Return (X, Y) of the center of cell containing provided text 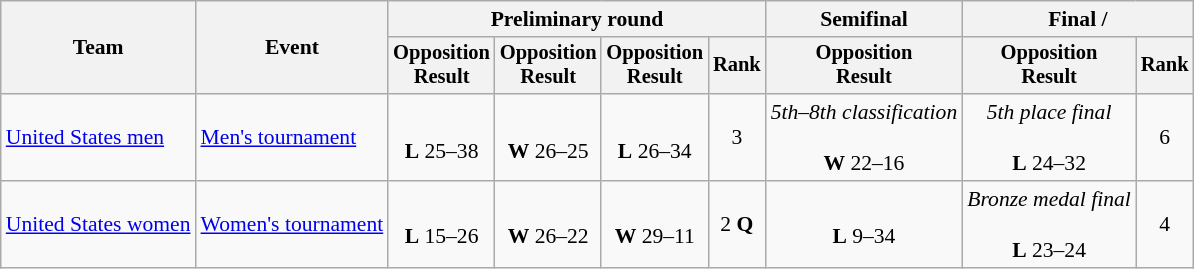
L 9–34 (864, 224)
W 26–22 (548, 224)
L 26–34 (654, 138)
United States men (98, 138)
4 (1165, 224)
Team (98, 48)
W 29–11 (654, 224)
L 15–26 (442, 224)
W 26–25 (548, 138)
United States women (98, 224)
Men's tournament (292, 138)
Bronze medal finalL 23–24 (1049, 224)
2 Q (737, 224)
Event (292, 48)
5th–8th classificationW 22–16 (864, 138)
Women's tournament (292, 224)
6 (1165, 138)
3 (737, 138)
Semifinal (864, 19)
Final / (1078, 19)
L 25–38 (442, 138)
Preliminary round (576, 19)
5th place finalL 24–32 (1049, 138)
